Return the (x, y) coordinate for the center point of the cell that contains the specified text.  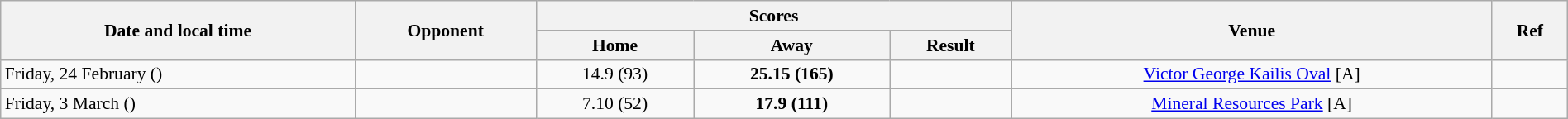
Result (951, 45)
17.9 (111) (792, 104)
Ref (1530, 30)
Friday, 3 March () (178, 104)
Opponent (445, 30)
7.10 (52) (615, 104)
25.15 (165) (792, 74)
Friday, 24 February () (178, 74)
Venue (1252, 30)
Victor George Kailis Oval [A] (1252, 74)
Date and local time (178, 30)
Away (792, 45)
Mineral Resources Park [A] (1252, 104)
Home (615, 45)
Scores (774, 16)
14.9 (93) (615, 74)
